Extract the (x, y) coordinate from the center of the cell holding the provided text.  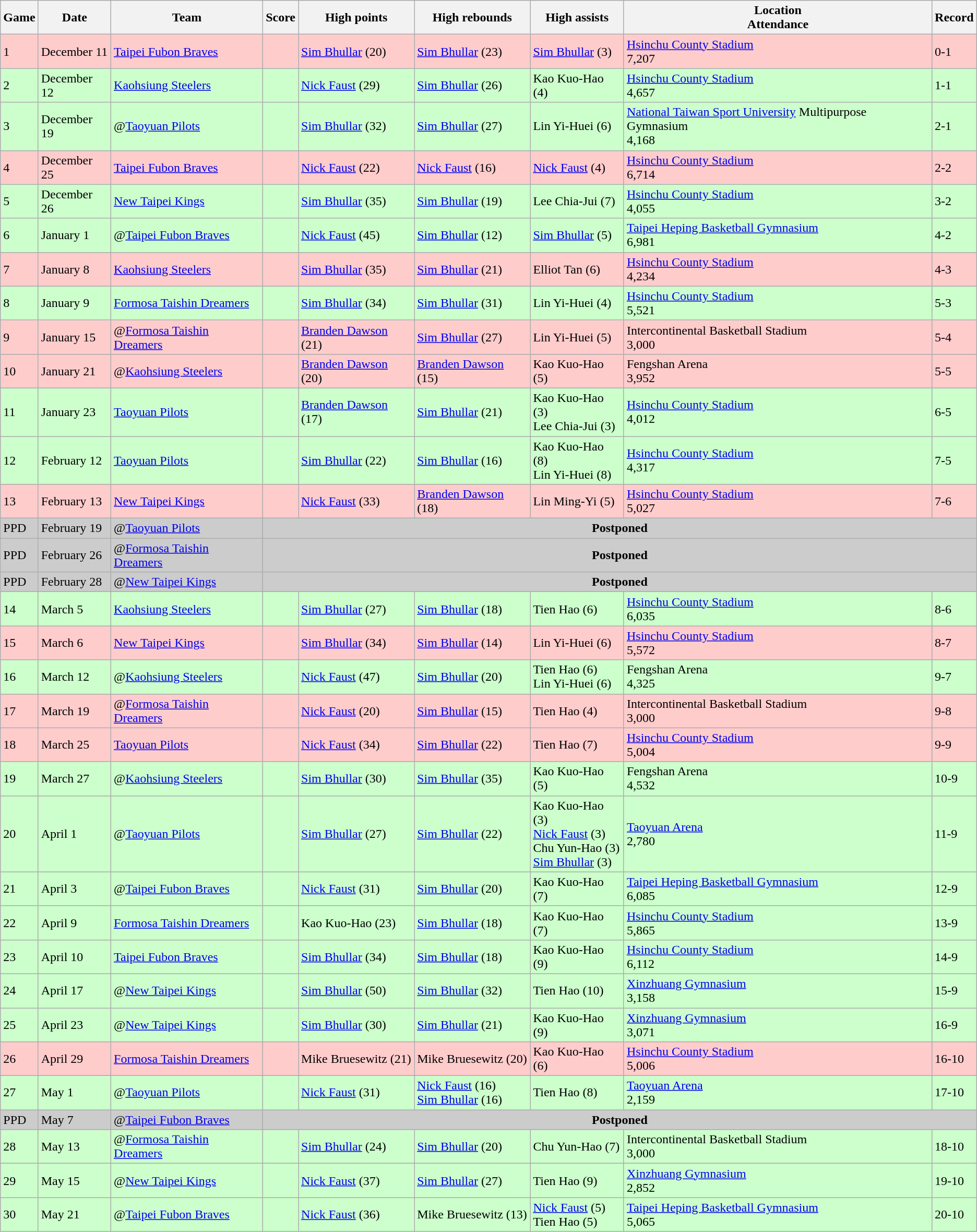
10 (19, 371)
Hsinchu County Stadium4,055 (778, 202)
18 (19, 744)
High points (356, 18)
Sim Bhullar (16) (472, 460)
Sim Bhullar (50) (356, 991)
Sim Bhullar (15) (472, 711)
9-8 (954, 711)
Sim Bhullar (24) (356, 1146)
9-7 (954, 677)
March 12 (74, 677)
Mike Bruesewitz (20) (472, 1059)
Sim Bhullar (19) (472, 202)
December 19 (74, 126)
May 13 (74, 1146)
Nick Faust (45) (356, 235)
16-10 (954, 1059)
29 (19, 1181)
Sim Bhullar (12) (472, 235)
Xinzhuang Gymnasium3,071 (778, 1024)
Nick Faust (29) (356, 86)
Mike Bruesewitz (13) (472, 1214)
February 13 (74, 501)
8-7 (954, 643)
Kao Kuo-Hao (3)Nick Faust (3)Chu Yun-Hao (3)Sim Bhullar (3) (577, 834)
March 5 (74, 609)
Nick Faust (5)Tien Hao (5) (577, 1214)
19 (19, 779)
Fengshan Arena4,325 (778, 677)
Hsinchu County Stadium4,234 (778, 269)
Tien Hao (4) (577, 711)
23 (19, 956)
National Taiwan Sport University Multipurpose Gymnasium4,168 (778, 126)
Branden Dawson (20) (356, 371)
January 9 (74, 303)
Lin Yi-Huei (5) (577, 337)
10-9 (954, 779)
Nick Faust (22) (356, 167)
2 (19, 86)
February 19 (74, 528)
April 9 (74, 923)
Score (281, 18)
Nick Faust (47) (356, 677)
17-10 (954, 1093)
December 11 (74, 51)
Kao Kuo-Hao (4) (577, 86)
5 (19, 202)
Fengshan Arena3,952 (778, 371)
March 6 (74, 643)
April 29 (74, 1059)
Lin Yi-Huei (4) (577, 303)
4-2 (954, 235)
5-5 (954, 371)
17 (19, 711)
4-3 (954, 269)
Nick Faust (37) (356, 1181)
7-5 (954, 460)
13 (19, 501)
January 23 (74, 412)
11 (19, 412)
6 (19, 235)
May 7 (74, 1120)
April 17 (74, 991)
December 12 (74, 86)
January 1 (74, 235)
Hsinchu County Stadium5,572 (778, 643)
High rebounds (472, 18)
Sim Bhullar (23) (472, 51)
13-9 (954, 923)
Branden Dawson (18) (472, 501)
Mike Bruesewitz (21) (356, 1059)
Sim Bhullar (31) (472, 303)
Hsinchu County Stadium5,521 (778, 303)
2-1 (954, 126)
19-10 (954, 1181)
5-3 (954, 303)
Hsinchu County Stadium4,657 (778, 86)
26 (19, 1059)
May 1 (74, 1093)
Elliot Tan (6) (577, 269)
May 15 (74, 1181)
April 23 (74, 1024)
30 (19, 1214)
January 15 (74, 337)
15 (19, 643)
3-2 (954, 202)
April 10 (74, 956)
9 (19, 337)
Hsinchu County Stadium5,027 (778, 501)
8-6 (954, 609)
Sim Bhullar (14) (472, 643)
Taipei Heping Basketball Gymnasium5,065 (778, 1214)
5-4 (954, 337)
12 (19, 460)
Chu Yun-Hao (7) (577, 1146)
February 28 (74, 582)
24 (19, 991)
15-9 (954, 991)
January 8 (74, 269)
Tien Hao (6)Lin Yi-Huei (6) (577, 677)
27 (19, 1093)
Sim Bhullar (3) (577, 51)
Hsinchu County Stadium5,004 (778, 744)
22 (19, 923)
Hsinchu County Stadium5,006 (778, 1059)
February 26 (74, 555)
16 (19, 677)
Sim Bhullar (26) (472, 86)
12-9 (954, 889)
Xinzhuang Gymnasium3,158 (778, 991)
Hsinchu County Stadium7,207 (778, 51)
Tien Hao (6) (577, 609)
Hsinchu County Stadium4,317 (778, 460)
April 1 (74, 834)
Nick Faust (20) (356, 711)
16-9 (954, 1024)
Hsinchu County Stadium6,035 (778, 609)
Game (19, 18)
Lee Chia-Jui (7) (577, 202)
Tien Hao (9) (577, 1181)
Tien Hao (8) (577, 1093)
6-5 (954, 412)
Team (187, 18)
Kao Kuo-Hao (3)Lee Chia-Jui (3) (577, 412)
January 21 (74, 371)
Branden Dawson (21) (356, 337)
Nick Faust (16) (472, 167)
20-10 (954, 1214)
14 (19, 609)
8 (19, 303)
Lin Ming-Yi (5) (577, 501)
Kao Kuo-Hao (6) (577, 1059)
Taoyuan Arena2,159 (778, 1093)
Nick Faust (34) (356, 744)
Hsinchu County Stadium6,714 (778, 167)
Branden Dawson (15) (472, 371)
March 19 (74, 711)
December 26 (74, 202)
3 (19, 126)
Hsinchu County Stadium6,112 (778, 956)
March 25 (74, 744)
Nick Faust (16)Sim Bhullar (16) (472, 1093)
18-10 (954, 1146)
Nick Faust (4) (577, 167)
Taipei Heping Basketball Gymnasium6,981 (778, 235)
Taoyuan Arena2,780 (778, 834)
Nick Faust (36) (356, 1214)
February 12 (74, 460)
Kao Kuo-Hao (23) (356, 923)
7 (19, 269)
April 3 (74, 889)
LocationAttendance (778, 18)
December 25 (74, 167)
Fengshan Arena4,532 (778, 779)
Sim Bhullar (5) (577, 235)
1 (19, 51)
Date (74, 18)
4 (19, 167)
March 27 (74, 779)
Branden Dawson (17) (356, 412)
2-2 (954, 167)
1-1 (954, 86)
28 (19, 1146)
Nick Faust (33) (356, 501)
11-9 (954, 834)
0-1 (954, 51)
Tien Hao (10) (577, 991)
21 (19, 889)
High assists (577, 18)
Kao Kuo-Hao (8)Lin Yi-Huei (8) (577, 460)
Record (954, 18)
9-9 (954, 744)
20 (19, 834)
Xinzhuang Gymnasium2,852 (778, 1181)
7-6 (954, 501)
Tien Hao (7) (577, 744)
25 (19, 1024)
Hsinchu County Stadium4,012 (778, 412)
Hsinchu County Stadium5,865 (778, 923)
Taipei Heping Basketball Gymnasium6,085 (778, 889)
May 21 (74, 1214)
14-9 (954, 956)
